Determine the (x, y) coordinate at the center of the cell enclosing the given text.  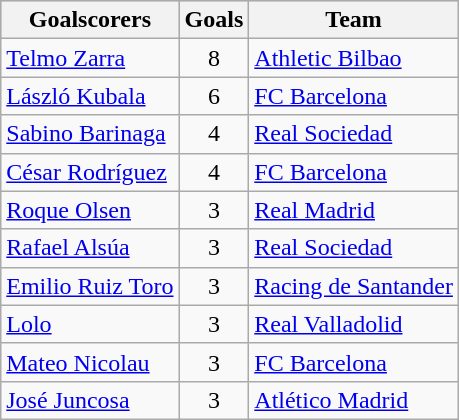
Athletic Bilbao (354, 58)
Team (354, 20)
José Juncosa (90, 400)
László Kubala (90, 96)
Real Valladolid (354, 324)
Lolo (90, 324)
Telmo Zarra (90, 58)
Emilio Ruiz Toro (90, 286)
Goals (214, 20)
Mateo Nicolau (90, 362)
Atlético Madrid (354, 400)
Rafael Alsúa (90, 248)
César Rodríguez (90, 172)
Racing de Santander (354, 286)
8 (214, 58)
Real Madrid (354, 210)
Goalscorers (90, 20)
Roque Olsen (90, 210)
Sabino Barinaga (90, 134)
6 (214, 96)
